Return [x, y] of the center of cell containing provided text 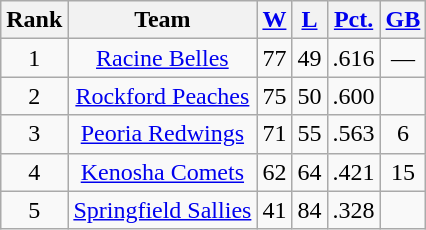
4 [34, 172]
.328 [354, 210]
— [403, 58]
1 [34, 58]
Peoria Redwings [162, 134]
3 [34, 134]
Kenosha Comets [162, 172]
Rank [34, 20]
84 [310, 210]
.421 [354, 172]
5 [34, 210]
Springfield Sallies [162, 210]
71 [274, 134]
2 [34, 96]
Rockford Peaches [162, 96]
Pct. [354, 20]
.616 [354, 58]
6 [403, 134]
50 [310, 96]
49 [310, 58]
77 [274, 58]
.600 [354, 96]
41 [274, 210]
Team [162, 20]
55 [310, 134]
.563 [354, 134]
15 [403, 172]
62 [274, 172]
Racine Belles [162, 58]
L [310, 20]
75 [274, 96]
W [274, 20]
GB [403, 20]
64 [310, 172]
